Return the (X, Y) coordinate for the center point of the cell that contains the specified text.  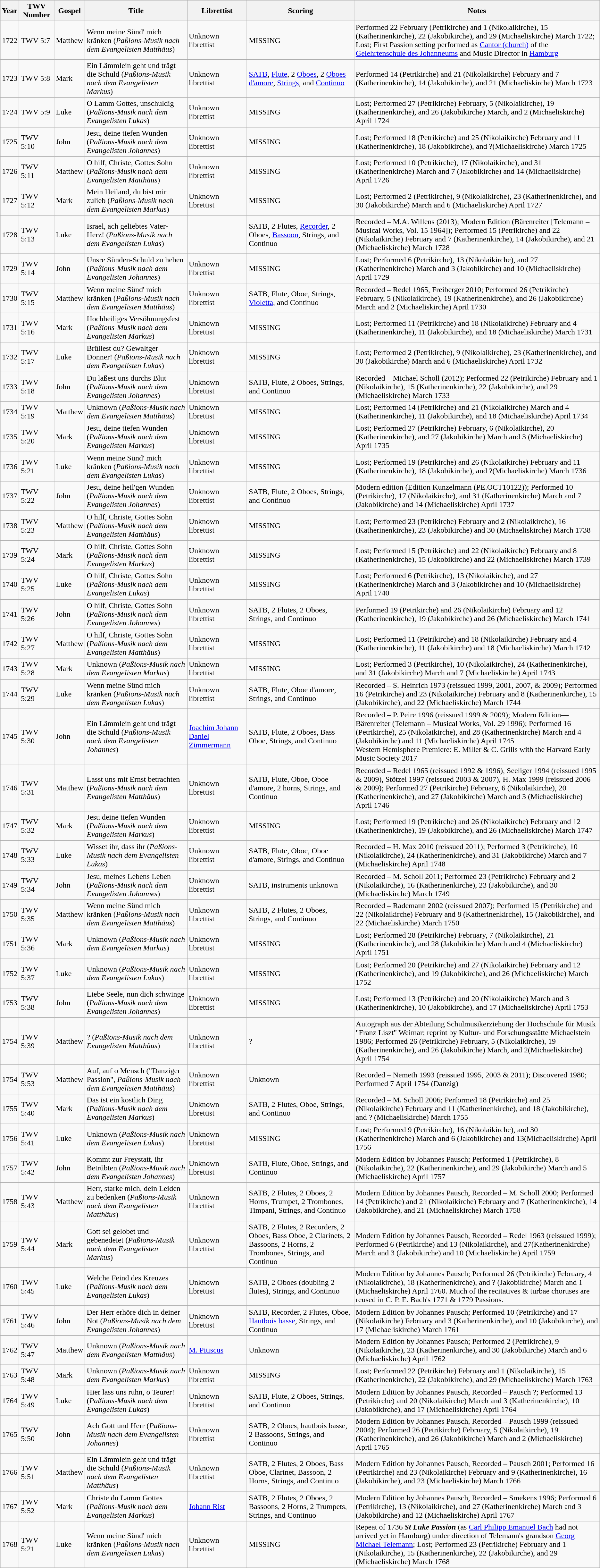
Lost; Performed 19 (Petrikirche) and 26 (Nikolaikirche) February and 11 (Katherinenkirche), 18 (Jakobikirche), and ?(Michaeliskirche) March 1736 (477, 467)
? (Paßions-Musik nach dem Evangelisten Matthäus) (136, 1041)
1762 (10, 1350)
1761 (10, 1320)
1727 (10, 201)
1749 (10, 885)
1736 (10, 467)
1735 (10, 437)
1746 (10, 788)
O Lamm Gottes, unschuldig (Paßions-Musik nach dem Evangelisten Lukas) (136, 112)
TWV 5:38 (37, 1003)
1745 (10, 736)
TWV 5:46 (37, 1320)
Unsre Sünden-Schuld zu heben (Paßions-Musik nach dem Evangelisten Johannes) (136, 268)
Ein Lämmlein geht und trägt die Schuld (Paßions-Musik nach dem Evangelisten Matthäus) (136, 1472)
TWV Number (37, 11)
Lost; Performed 28 (Petrikirche) February, 7 (Nikolaikirche), 21 (Katherinenkirche), and 28 (Jakobikirche) March and 4 (Michaeliskirche) April 1751 (477, 944)
? (301, 1041)
SATB, 2 Flutes, Oboe, Strings, and Continuo (301, 1109)
TWV 5:10 (37, 142)
Jesu deine tiefen Wunden (Paßions-Musik nach dem Evangelisten Markus) (136, 826)
1724 (10, 112)
TWV 5:26 (37, 614)
1729 (10, 268)
Auf, auf o Mensch ("Danziger Passion", Paßions-Musik nach dem Evangelisten Matthäus) (136, 1079)
TWV 5:13 (37, 235)
Wenn meine Sünd mich kränken (Paßions-Musik nach dem Evangelisten Matthäus) (136, 915)
TWV 5:40 (37, 1109)
TWV 5:8 (37, 78)
1732 (10, 357)
1738 (10, 526)
SATB, 2 Oboes (doubling 2 flutes), Strings, and Continuo (301, 1286)
Lost; Performed 19 (Petrikirche) and 26 (Nikolaikirche) February and 12 (Katherinenkirche), 19 (Jakobikirche), and 26 (Michaeliskirche) March 1747 (477, 826)
Wenn meine Sünd mich kränken (Paßions-Musik nach dem Evangelisten Lukas) (136, 694)
1765 (10, 1435)
TWV 5:37 (37, 974)
SATB, 2 Oboes, hautbois basse, 2 Bassoons, Strings, and Continuo (301, 1435)
Title (136, 11)
Welche Feind des Kreuzes (Paßions-Musik nach dem Evangelisten Lukas) (136, 1286)
Lost; Performed 13 (Petrikirche) and 20 (Nikolaikirche) March and 3 (Katherinenkirche), 10 (Jakobikirche), and 17 (Michaeliskirche) April 1753 (477, 1003)
Der Herr erhöre dich in deiner Not (Paßions-Musik nach dem Evangelisten Johannes) (136, 1320)
Year (10, 11)
TWV 5:23 (37, 526)
SATB, Flute, Oboe d'amore, Strings, and Continuo (301, 694)
TWV 5:44 (37, 1244)
TWV 5:49 (37, 1401)
1747 (10, 826)
SATB, Flute, 2 Oboes, 2 Oboes d'amore, Strings, and Continuo (301, 78)
Gott sei gelobet und gebenedeiet (Paßions-Musik nach dem Evangelisten Markus) (136, 1244)
Herr, starke mich, dein Leiden zu bedenken (Paßions-Musik nach dem Evangelisten Matthäus) (136, 1202)
Lost; Performed 15 (Petrikirche) and 22 (Nikolaikirche) February and 8 (Katherinenkirche), 15 (Jakobikirche) and 22 (Michaeliskirche) March 1739 (477, 555)
Lost; Performed 9 (Petrikirche), 16 (Nikolaikirche), and 30 (Katherinenkirche) March and 6 (Jakobikirche) and 13(Michaeliskirche) April 1756 (477, 1138)
TWV 5:51 (37, 1472)
TWV 5:16 (37, 327)
1766 (10, 1472)
1768 (10, 1545)
TWV 5:42 (37, 1168)
Liebe Seele, nun dich schwinge (Paßions-Musik nach dem Evangelisten Johannes) (136, 1003)
TWV 5:7 (37, 40)
SATB, 2 Flutes, 2 Oboes, 2 Bassoons, 2 Horns, 2 Trumpets, Strings, and Continuo (301, 1506)
Lost; Performed 6 (Petrikirche), 13 (Nikolaikirche), and 27 (Katherinenkirche) March and 3 (Jakobikirche) and 10 (Michaeliskirche) April 1740 (477, 585)
1756 (10, 1138)
1741 (10, 614)
Kommt zur Freystatt, ihr Betrübten (Paßions-Musik nach dem Evangelisten Johannes) (136, 1168)
Joachim Johann Daniel Zimmermann (217, 736)
TWV 5:35 (37, 915)
Jesu, deine tiefen Wunden (Paßions-Musik nach dem Evangelisten Markus) (136, 437)
1744 (10, 694)
1739 (10, 555)
1740 (10, 585)
Jesu, deine heil'gen Wunden (Paßions-Musik nach dem Evangelisten Johannes) (136, 496)
Recorded – Nemeth 1993 (reissued 1995, 2003 & 2011); Discovered 1980; Performed 7 April 1754 (Danzig) (477, 1079)
Wisset ihr, dass ihr (Paßions-Musik nach dem Evangelisten Lukas) (136, 855)
TWV 5:25 (37, 585)
TWV 5:20 (37, 437)
Lost; Performed 11 (Petrikirche) and 18 (Nikolaikirche) February and 4 (Katherinenkirche), 11 (Jakobikirche) and 18 (Michaeliskirche) March 1742 (477, 644)
TWV 5:27 (37, 644)
TWV 5:47 (37, 1350)
Gospel (70, 11)
Brüllest du? Gewaltger Donner! (Paßions-Musik nach dem Evangelisten Lukas) (136, 357)
SATB, Flute, Oboe, Oboe d'amore, 2 horns, Strings, and Continuo (301, 788)
Ein Lämmlein geht und trägt die Schuld (Paßions-Musik nach dem Evangelisten Johannes) (136, 736)
Performed 19 (Petrikirche) and 26 (Nikolaikirche) February and 12 (Katherinenkirche), 19 (Jakobikirche) and 26 (Michaeliskirche) March 1741 (477, 614)
TWV 5:11 (37, 171)
Jesu, meines Lebens Leben (Paßions-Musik nach dem Evangelisten Johannes) (136, 885)
O hilf, Christe, Gottes Sohn (Paßions-Musik nach dem Evangelisten Lukas) (136, 585)
TWV 5:36 (37, 944)
Scoring (301, 11)
Notes (477, 11)
Ein Lämmlein geht und trägt die Schuld (Paßions-Musik nach dem Evangelisten Markus) (136, 78)
SATB, instruments unknown (301, 885)
TWV 5:31 (37, 788)
SATB, Flute, Oboe, Strings, Violetta, and Continuo (301, 298)
TWV 5:15 (37, 298)
Lost; Performed 3 (Petrikirche), 10 (Nikolaikirche), 24 (Katherinenkirche), and 31 (Jakobikirche) March and 7 (Michaeliskirche) April 1743 (477, 669)
TWV 5:52 (37, 1506)
Israel, ach geliebtes Vater-Herz! (Paßions-Musik nach dem Evangelisten Lukas) (136, 235)
SATB, 2 Flutes, 2 Recorders, 2 Oboes, Bass Oboe, 2 Clarinets, 2 Bassoons, 2 Horns, 2 Trombones, Strings, and Continuo (301, 1244)
Johann Rist (217, 1506)
Lost; Performed 23 (Petrikirche) February and 2 (Nikolaikirche), 16 (Katherinenkirche), 23 (Jakobikirche) and 30 (Michaeliskirche) March 1738 (477, 526)
1764 (10, 1401)
Lost; Performed 2 (Petrikirche), 9 (Nikolaikirche), 23 (Katherinenkirche), and 30 (Jakobikirche) March and 6 (Michaeliskirche) April 1727 (477, 201)
Lost; Performed 18 (Petrikirche) and 25 (Nikolaikirche) February and 11 (Katherinenkirche), 18 (Jakobikirche), and ?(Michaeliskirche) March 1725 (477, 142)
TWV 5:18 (37, 387)
TWV 5:34 (37, 885)
1733 (10, 387)
TWV 5:24 (37, 555)
1759 (10, 1244)
1751 (10, 944)
1748 (10, 855)
Lasst uns mit Ernst betrachten (Paßions-Musik nach dem Evangelisten Matthäus) (136, 788)
1742 (10, 644)
SATB, 2 Flutes, 2 Oboes, 2 Horns, Trumpet, 2 Trombones, Timpani, Strings, and Continuo (301, 1202)
Christe du Lamm Gottes (Paßions-Musik nach dem Evangelisten Markus) (136, 1506)
1722 (10, 40)
1730 (10, 298)
TWV 5:22 (37, 496)
Lost; Performed 11 (Petrikirche) and 18 (Nikolaikirche) February and 4 (Katherinenkirche), 11 (Jakobikirche), and 18 (Michaeliskirche) March 1731 (477, 327)
Hochheiliges Versöhnungsfest (Paßions-Musik nach dem Evangelisten Markus) (136, 327)
SATB, Flute, Oboe, Strings, and Continuo (301, 1168)
Lost; Performed 14 (Petrikirche) and 21 (Nikolaikirche) March and 4 (Katherinenkirche), 11 (Jakobikirche), and 18 (Michaeliskirche) April 1734 (477, 412)
1750 (10, 915)
TWV 5:9 (37, 112)
Ach Gott und Herr (Paßions-Musik nach dem Evangelisten Johannes) (136, 1435)
Mein Heiland, du bist mir zulieb (Paßions-Musik nach dem Evangelisten Markus) (136, 201)
O hilf, Christe, Gottes Sohn (Paßions-Musik nach dem Evangelisten Markus) (136, 555)
SATB, 2 Flutes, 2 Oboes, Bass Oboe, Clarinet, Bassoon, 2 Horns, Strings, and Continuo (301, 1472)
TWV 5:17 (37, 357)
SATB, Flute, Oboe, Oboe d'amore, Strings, and Continuo (301, 855)
Das ist ein kostlich Ding (Paßions-Musik nach dem Evangelisten Markus) (136, 1109)
TWV 5:14 (37, 268)
M. Pitiscus (217, 1350)
1755 (10, 1109)
TWV 5:19 (37, 412)
Hier lass uns ruhn, o Teurer! (Paßions-Musik nach dem Evangelisten Lukas) (136, 1401)
TWV 5:50 (37, 1435)
O hilf, Christe, Gottes Sohn (Paßions-Musik nach dem Evangelisten Johannes) (136, 614)
SATB, Flute, 2 Oboes, Bass Oboe, Strings, and Continuo (301, 736)
TWV 5:45 (37, 1286)
1757 (10, 1168)
Lost; Performed 27 (Petrikirche) February, 6 (Nikolaikirche), 20 (Katherinenkirche), and 27 (Jakobikirche) March and 3 (Michaeliskirche) April 1735 (477, 437)
1737 (10, 496)
TWV 5:28 (37, 669)
1767 (10, 1506)
TWV 5:32 (37, 826)
1760 (10, 1286)
TWV 5:39 (37, 1041)
Du laßest uns durchs Blut (Paßions-Musik nach dem Evangelisten Johannes) (136, 387)
TWV 5:30 (37, 736)
1758 (10, 1202)
1723 (10, 78)
SATB, Recorder, 2 Flutes, Oboe, Hautbois basse, Strings, and Continuo (301, 1320)
1725 (10, 142)
TWV 5:41 (37, 1138)
1752 (10, 974)
TWV 5:43 (37, 1202)
Lost; Performed 10 (Petrikirche), 17 (Nikolaikirche), and 31 (Katherinenkirche) March and 7 (Jakobikirche) and 14 (Michaeliskirche) April 1726 (477, 171)
1731 (10, 327)
Lost; Performed 22 (Petrikirche) February and 1 (Nikolaikirche), 15 (Katherinenkirche), 22 (Jakobikirche), and 29 (Michaeliskirche) March 1763 (477, 1375)
1743 (10, 669)
1726 (10, 171)
Lost; Performed 27 (Petrikirche) February, 5 (Nikolaikirche), 19 (Katherinenkirche), and 26 (Jakobikirche) March, and 2 (Michaeliskirche) April 1724 (477, 112)
Jesu, deine tiefen Wunden (Paßions-Musik nach dem Evangelisten Johannes) (136, 142)
TWV 5:29 (37, 694)
Lost; Performed 6 (Petrikirche), 13 (Nikolaikirche), and 27 (Katherinenkirche) March and 3 (Jakobikirche) and 10 (Michaeliskirche) April 1729 (477, 268)
TWV 5:33 (37, 855)
TWV 5:48 (37, 1375)
1753 (10, 1003)
1763 (10, 1375)
TWV 5:12 (37, 201)
Librettist (217, 11)
1734 (10, 412)
1728 (10, 235)
TWV 5:53 (37, 1079)
SATB, 2 Flutes, Recorder, 2 Oboes, Bassoon, Strings, and Continuo (301, 235)
Performed 14 (Petrikirche) and 21 (Nikolaikirche) February and 7 (Katherinenkirche), 14 (Jakobikirche), and 21 (Michaeliskirche) March 1723 (477, 78)
Lost; Performed 2 (Petrikirche), 9 (Nikolaikirche), 23 (Katherinenkirche), and 30 (Jakobikirche) March and 6 (Michaeliskirche) April 1732 (477, 357)
